Return the [x, y] coordinate for the center point of the cell that contains the specified text.  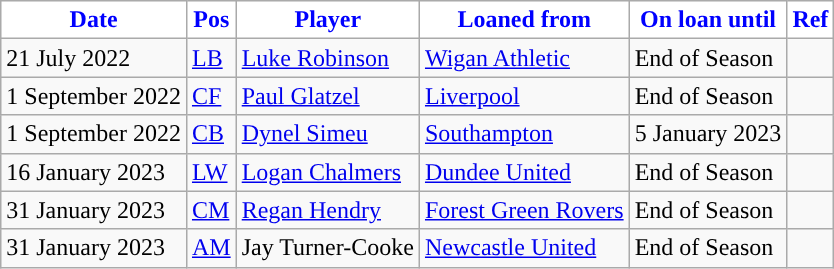
LB [211, 58]
CM [211, 210]
Player [328, 20]
Paul Glatzel [328, 96]
Forest Green Rovers [524, 210]
Dynel Simeu [328, 134]
Jay Turner-Cooke [328, 248]
Luke Robinson [328, 58]
On loan until [708, 20]
Pos [211, 20]
LW [211, 172]
Newcastle United [524, 248]
Loaned from [524, 20]
Liverpool [524, 96]
Ref [810, 20]
Regan Hendry [328, 210]
CF [211, 96]
Date [94, 20]
AM [211, 248]
CB [211, 134]
21 July 2022 [94, 58]
Logan Chalmers [328, 172]
Southampton [524, 134]
16 January 2023 [94, 172]
Dundee United [524, 172]
5 January 2023 [708, 134]
Wigan Athletic [524, 58]
